Output the [X, Y] coordinate of the center of the cell containing the given text.  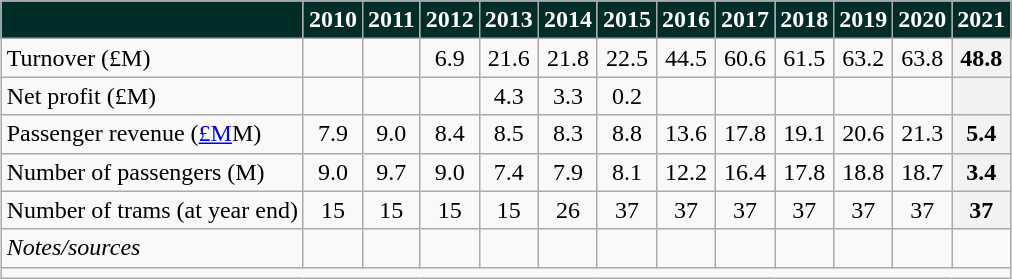
Turnover (£M) [152, 58]
19.1 [804, 134]
26 [568, 210]
2013 [508, 20]
16.4 [746, 172]
2014 [568, 20]
3.3 [568, 96]
2015 [626, 20]
8.4 [450, 134]
8.3 [568, 134]
21.3 [922, 134]
18.8 [864, 172]
18.7 [922, 172]
2012 [450, 20]
0.2 [626, 96]
22.5 [626, 58]
21.8 [568, 58]
5.4 [982, 134]
Number of trams (at year end) [152, 210]
7.4 [508, 172]
2018 [804, 20]
6.9 [450, 58]
20.6 [864, 134]
3.4 [982, 172]
2016 [686, 20]
12.2 [686, 172]
2011 [391, 20]
13.6 [686, 134]
2017 [746, 20]
Net profit (£M) [152, 96]
21.6 [508, 58]
2019 [864, 20]
8.5 [508, 134]
2020 [922, 20]
2010 [332, 20]
60.6 [746, 58]
Notes/sources [152, 248]
61.5 [804, 58]
63.8 [922, 58]
63.2 [864, 58]
Number of passengers (M) [152, 172]
9.7 [391, 172]
8.1 [626, 172]
4.3 [508, 96]
44.5 [686, 58]
48.8 [982, 58]
Passenger revenue (£MM) [152, 134]
2021 [982, 20]
8.8 [626, 134]
